Scan for the cell matching the given text and deliver its [X, Y] coordinate at center. 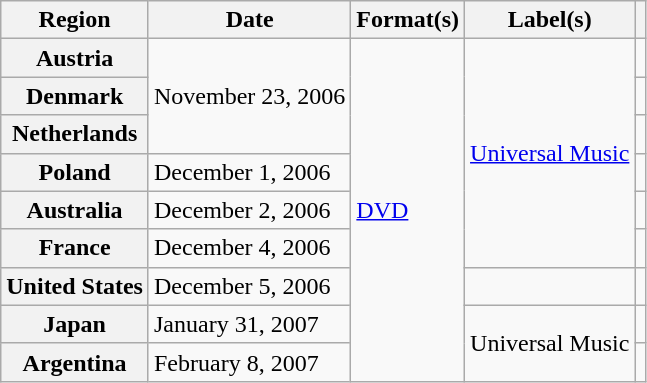
Date [249, 20]
DVD [408, 210]
Format(s) [408, 20]
Austria [75, 58]
December 1, 2006 [249, 172]
November 23, 2006 [249, 96]
January 31, 2007 [249, 324]
United States [75, 286]
Japan [75, 324]
Region [75, 20]
Denmark [75, 96]
December 2, 2006 [249, 210]
December 5, 2006 [249, 286]
February 8, 2007 [249, 362]
Australia [75, 210]
Argentina [75, 362]
Netherlands [75, 134]
Label(s) [550, 20]
December 4, 2006 [249, 248]
Poland [75, 172]
France [75, 248]
